Determine the [x, y] coordinate at the center of the cell enclosing the given text.  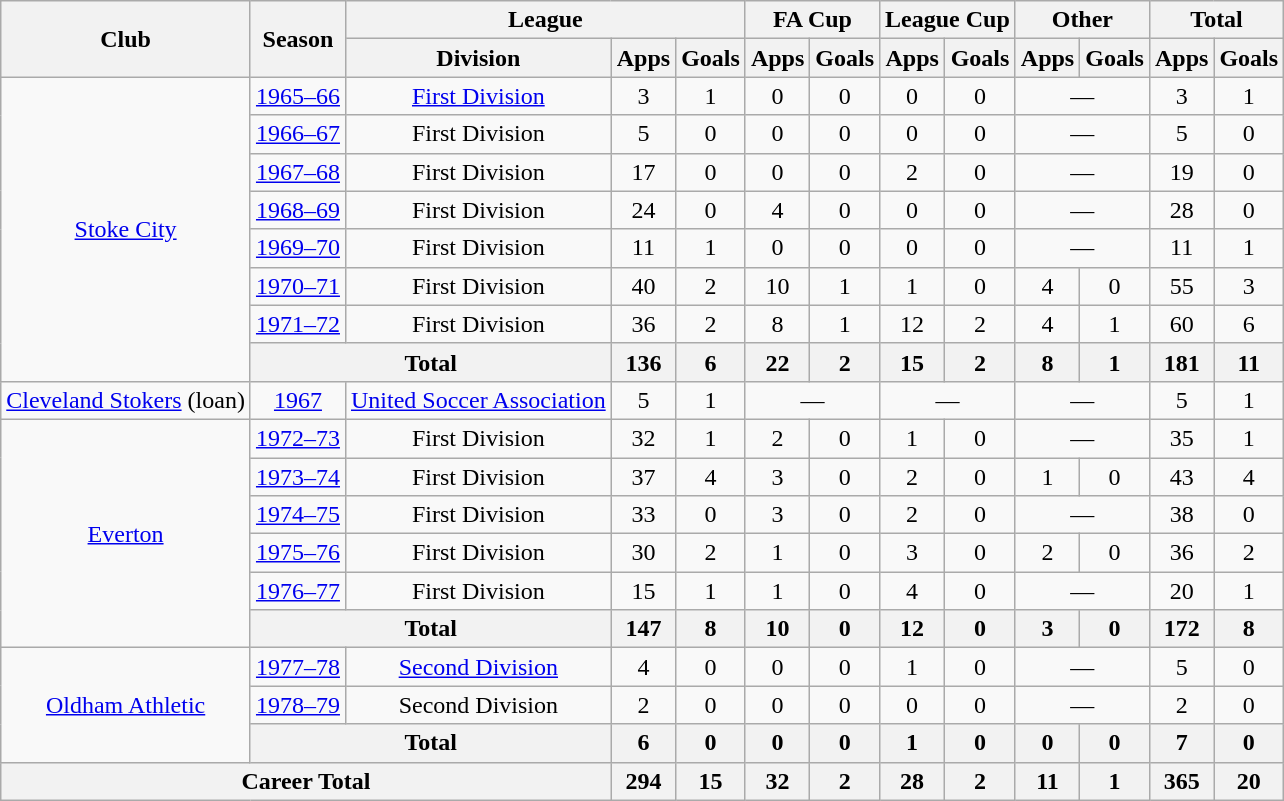
136 [643, 362]
1966–67 [298, 134]
172 [1181, 629]
147 [643, 629]
Cleveland Stokers (loan) [126, 400]
33 [643, 515]
United Soccer Association [478, 400]
365 [1181, 781]
Stoke City [126, 229]
League [545, 20]
1974–75 [298, 515]
1975–76 [298, 553]
1971–72 [298, 324]
60 [1181, 324]
7 [1181, 743]
1967–68 [298, 172]
Season [298, 39]
Division [478, 58]
Club [126, 39]
1978–79 [298, 705]
1973–74 [298, 477]
1965–66 [298, 96]
40 [643, 286]
1977–78 [298, 667]
38 [1181, 515]
22 [777, 362]
1967 [298, 400]
37 [643, 477]
Career Total [306, 781]
Everton [126, 533]
1976–77 [298, 591]
19 [1181, 172]
181 [1181, 362]
43 [1181, 477]
1969–70 [298, 248]
24 [643, 210]
17 [643, 172]
30 [643, 553]
Oldham Athletic [126, 705]
1968–69 [298, 210]
294 [643, 781]
35 [1181, 438]
Other [1082, 20]
55 [1181, 286]
FA Cup [812, 20]
League Cup [948, 20]
1970–71 [298, 286]
1972–73 [298, 438]
